Find where the given text appears and provide that cell's center as (X, Y) coordinate. 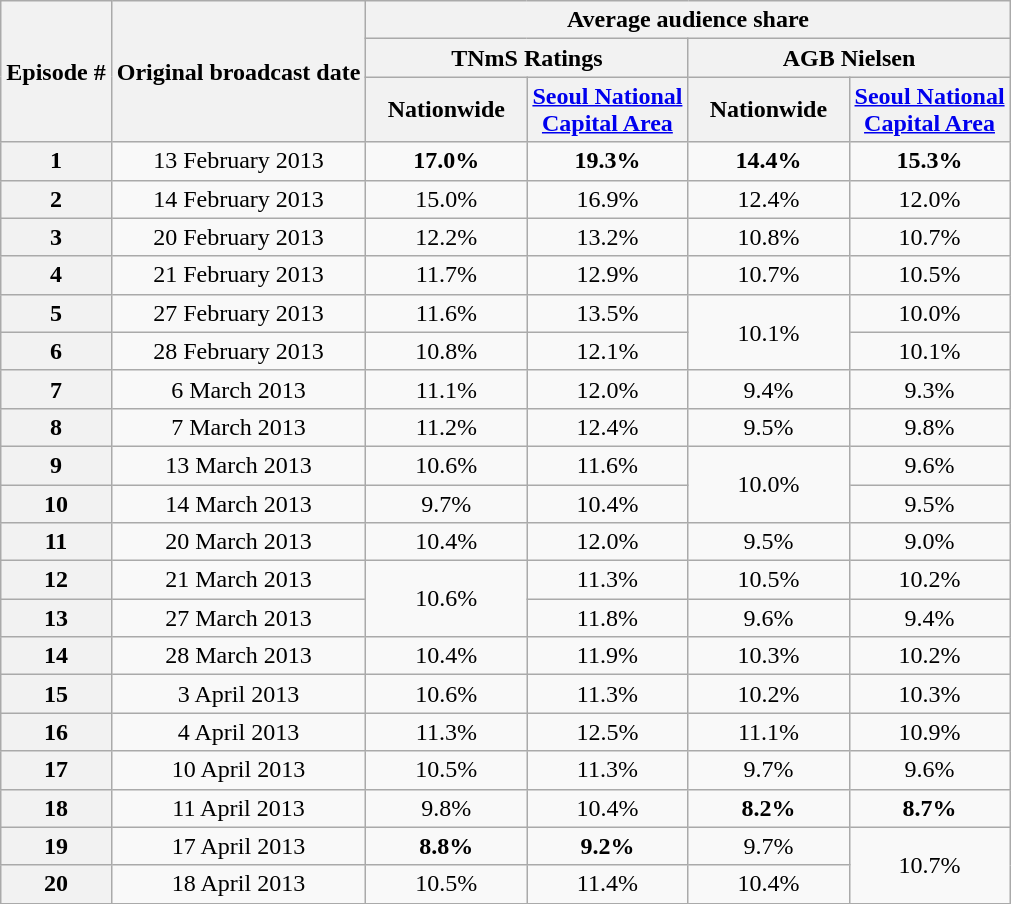
13.5% (608, 313)
17 April 2013 (238, 846)
8.2% (768, 808)
Average audience share (688, 20)
20 March 2013 (238, 542)
9.0% (930, 542)
2 (56, 199)
21 February 2013 (238, 275)
12.1% (608, 351)
14 February 2013 (238, 199)
11 (56, 542)
15.0% (446, 199)
14.4% (768, 161)
3 April 2013 (238, 694)
16 (56, 732)
12.2% (446, 237)
7 (56, 389)
12 (56, 580)
20 (56, 884)
12.5% (608, 732)
10 April 2013 (238, 770)
3 (56, 237)
27 February 2013 (238, 313)
11.8% (608, 618)
Episode # (56, 72)
14 March 2013 (238, 503)
19.3% (608, 161)
7 March 2013 (238, 427)
14 (56, 656)
8.7% (930, 808)
9.2% (608, 846)
13.2% (608, 237)
13 February 2013 (238, 161)
11.9% (608, 656)
11.7% (446, 275)
11.2% (446, 427)
19 (56, 846)
9.3% (930, 389)
17 (56, 770)
4 April 2013 (238, 732)
10 (56, 503)
18 April 2013 (238, 884)
6 March 2013 (238, 389)
15.3% (930, 161)
27 March 2013 (238, 618)
8 (56, 427)
28 March 2013 (238, 656)
13 March 2013 (238, 465)
5 (56, 313)
15 (56, 694)
9 (56, 465)
17.0% (446, 161)
16.9% (608, 199)
21 March 2013 (238, 580)
4 (56, 275)
20 February 2013 (238, 237)
6 (56, 351)
AGB Nielsen (849, 58)
Original broadcast date (238, 72)
18 (56, 808)
13 (56, 618)
10.9% (930, 732)
8.8% (446, 846)
12.9% (608, 275)
11 April 2013 (238, 808)
TNmS Ratings (527, 58)
28 February 2013 (238, 351)
1 (56, 161)
11.4% (608, 884)
